Locate the cell with the specified text and output its [x, y] center coordinate. 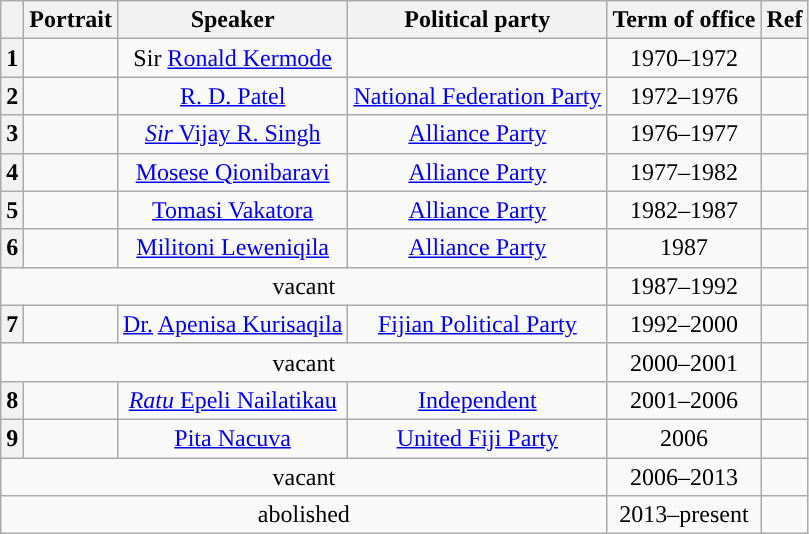
3 [12, 134]
Ratu Epeli Nailatikau [232, 400]
Fijian Political Party [478, 324]
2006–2013 [684, 477]
2001–2006 [684, 400]
Sir Ronald Kermode [232, 58]
1992–2000 [684, 324]
8 [12, 400]
Political party [478, 20]
1987 [684, 248]
1976–1977 [684, 134]
1977–1982 [684, 172]
Ref [784, 20]
Speaker [232, 20]
Independent [478, 400]
2000–2001 [684, 362]
Mosese Qionibaravi [232, 172]
1972–1976 [684, 96]
1982–1987 [684, 210]
1 [12, 58]
Term of office [684, 20]
R. D. Patel [232, 96]
Sir Vijay R. Singh [232, 134]
2 [12, 96]
2006 [684, 438]
5 [12, 210]
National Federation Party [478, 96]
Tomasi Vakatora [232, 210]
9 [12, 438]
Dr. Apenisa Kurisaqila [232, 324]
Pita Nacuva [232, 438]
4 [12, 172]
Militoni Leweniqila [232, 248]
6 [12, 248]
1970–1972 [684, 58]
2013–present [684, 515]
Portrait [71, 20]
abolished [304, 515]
United Fiji Party [478, 438]
7 [12, 324]
1987–1992 [684, 286]
